Provide the (x, y) coordinate of the cell's center where the given text is located.  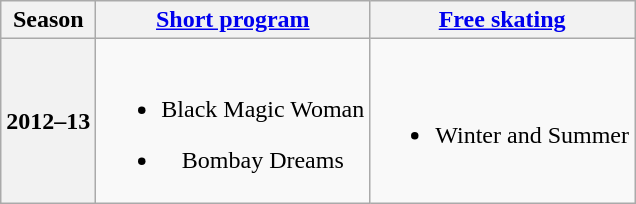
2012–13 (48, 121)
Free skating (502, 20)
Winter and Summer (502, 121)
Black Magic Woman Bombay Dreams (233, 121)
Short program (233, 20)
Season (48, 20)
